Output the [x, y] coordinate of the center of the cell containing the given text.  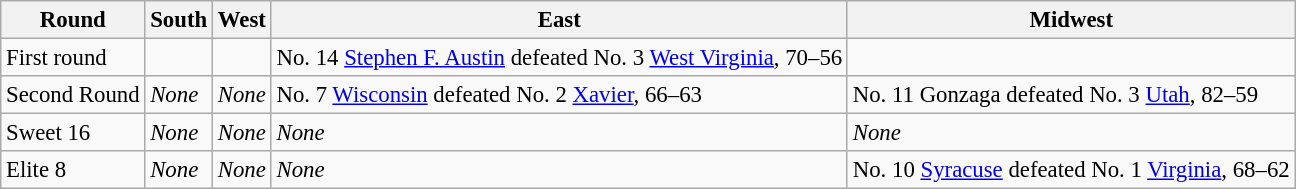
Second Round [73, 95]
West [242, 20]
No. 14 Stephen F. Austin defeated No. 3 West Virginia, 70–56 [559, 58]
South [179, 20]
No. 11 Gonzaga defeated No. 3 Utah, 82–59 [1070, 95]
East [559, 20]
No. 10 Syracuse defeated No. 1 Virginia, 68–62 [1070, 170]
Sweet 16 [73, 133]
First round [73, 58]
Midwest [1070, 20]
No. 7 Wisconsin defeated No. 2 Xavier, 66–63 [559, 95]
Elite 8 [73, 170]
Round [73, 20]
